Determine the (x, y) coordinate at the center of the cell enclosing the given text.  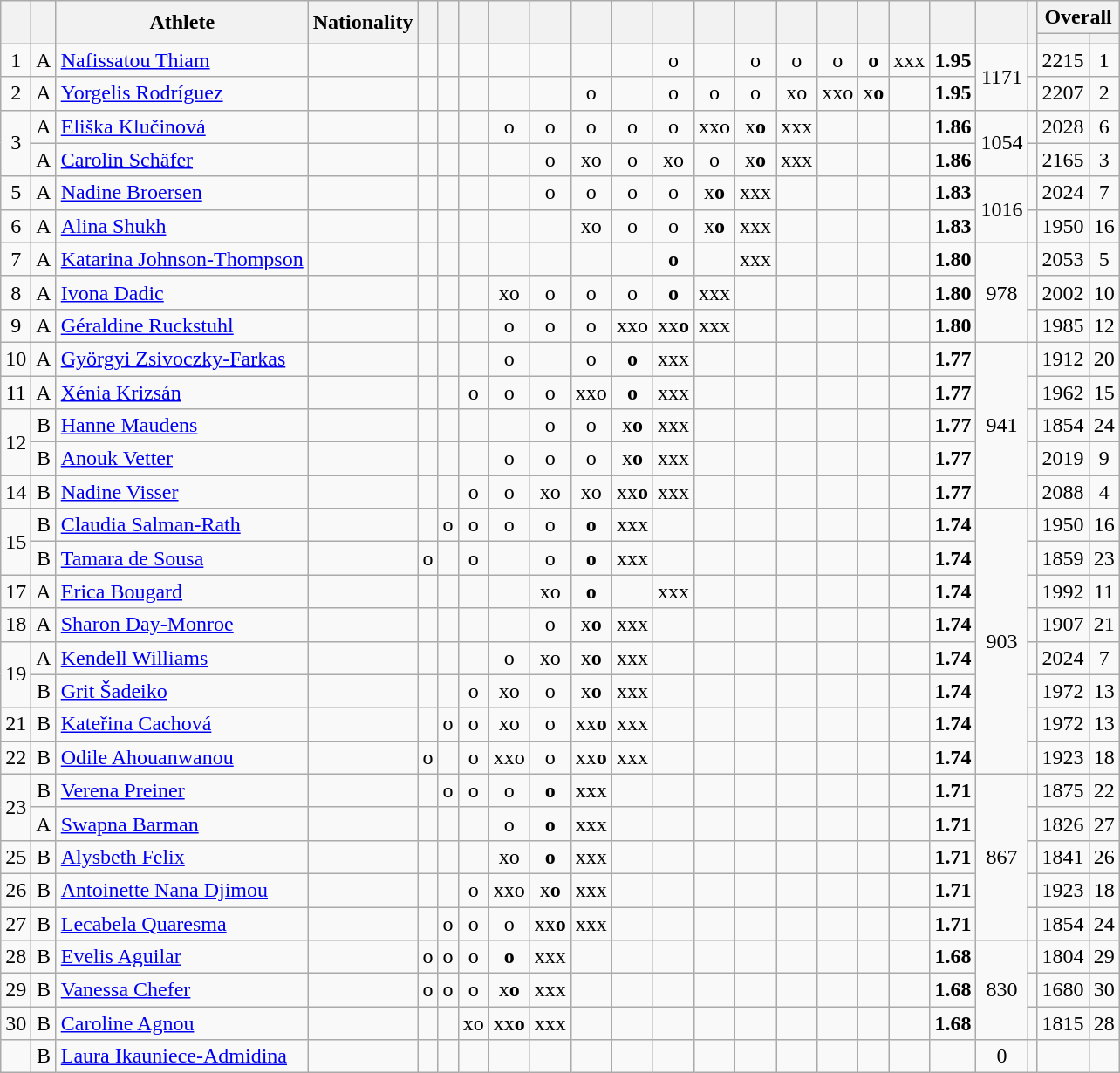
Kateřina Cachová (181, 724)
Laura Ikauniece-Admidina (181, 1056)
Lecabela Quaresma (181, 924)
2207 (1062, 93)
1962 (1062, 392)
Grit Šadeiko (181, 691)
Xénia Krizsán (181, 392)
1859 (1062, 558)
Eliška Klučinová (181, 126)
1680 (1062, 990)
2019 (1062, 459)
Caroline Agnou (181, 1023)
Nationality (363, 23)
830 (1001, 990)
Katarina Johnson-Thompson (181, 259)
Erica Bougard (181, 591)
1016 (1001, 209)
1804 (1062, 957)
14 (16, 492)
867 (1001, 857)
20 (1104, 359)
2002 (1062, 292)
Nadine Broersen (181, 193)
Nadine Visser (181, 492)
Yorgelis Rodríguez (181, 93)
2053 (1062, 259)
941 (1001, 425)
Györgyi Zsivoczky-Farkas (181, 359)
Antoinette Nana Djimou (181, 890)
903 (1001, 641)
Nafissatou Thiam (181, 60)
1841 (1062, 857)
Anouk Vetter (181, 459)
2215 (1062, 60)
2088 (1062, 492)
Swapna Barman (181, 824)
978 (1001, 292)
1815 (1062, 1023)
1054 (1001, 143)
0 (1001, 1056)
19 (16, 674)
Claudia Salman-Rath (181, 525)
17 (16, 591)
1171 (1001, 77)
1992 (1062, 591)
Géraldine Ruckstuhl (181, 325)
2028 (1062, 126)
Alysbeth Felix (181, 857)
Vanessa Chefer (181, 990)
Evelis Aguilar (181, 957)
8 (16, 292)
1985 (1062, 325)
Kendell Williams (181, 658)
Ivona Dadic (181, 292)
Overall (1078, 17)
Athlete (181, 23)
2165 (1062, 160)
4 (1104, 492)
Alina Shukh (181, 226)
1912 (1062, 359)
1826 (1062, 824)
Odile Ahouanwanou (181, 757)
25 (16, 857)
Sharon Day-Monroe (181, 625)
Hanne Maudens (181, 426)
1907 (1062, 625)
1875 (1062, 790)
Tamara de Sousa (181, 558)
Carolin Schäfer (181, 160)
Verena Preiner (181, 790)
